Capture the cell that displays the provided text and extract its [X, Y] central coordinate. 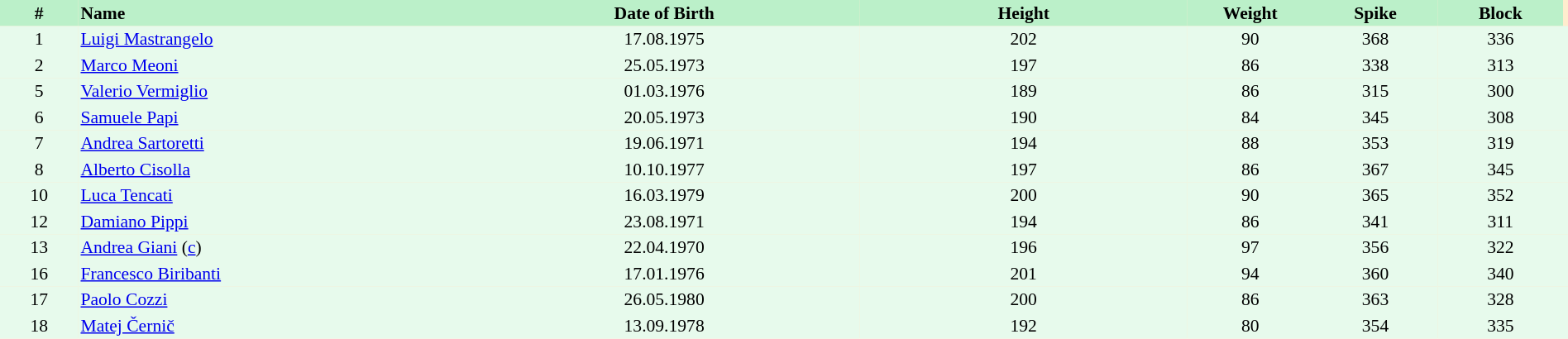
6 [39, 117]
315 [1374, 91]
319 [1500, 144]
202 [1024, 40]
328 [1500, 299]
365 [1374, 195]
7 [39, 144]
311 [1500, 222]
20.05.1973 [664, 117]
189 [1024, 91]
26.05.1980 [664, 299]
17.01.1976 [664, 274]
22.04.1970 [664, 248]
363 [1374, 299]
13 [39, 248]
12 [39, 222]
Name [273, 13]
01.03.1976 [664, 91]
18 [39, 326]
19.06.1971 [664, 144]
322 [1500, 248]
8 [39, 169]
354 [1374, 326]
17.08.1975 [664, 40]
Andrea Sartoretti [273, 144]
Block [1500, 13]
Weight [1250, 13]
336 [1500, 40]
25.05.1973 [664, 65]
Alberto Cisolla [273, 169]
367 [1374, 169]
1 [39, 40]
201 [1024, 274]
340 [1500, 274]
# [39, 13]
192 [1024, 326]
17 [39, 299]
335 [1500, 326]
16 [39, 274]
5 [39, 91]
Luca Tencati [273, 195]
Damiano Pippi [273, 222]
341 [1374, 222]
360 [1374, 274]
10.10.1977 [664, 169]
338 [1374, 65]
190 [1024, 117]
13.09.1978 [664, 326]
313 [1500, 65]
84 [1250, 117]
352 [1500, 195]
Height [1024, 13]
368 [1374, 40]
94 [1250, 274]
Spike [1374, 13]
Luigi Mastrangelo [273, 40]
308 [1500, 117]
Andrea Giani (c) [273, 248]
16.03.1979 [664, 195]
Samuele Papi [273, 117]
Date of Birth [664, 13]
97 [1250, 248]
Paolo Cozzi [273, 299]
Francesco Biribanti [273, 274]
353 [1374, 144]
196 [1024, 248]
300 [1500, 91]
Marco Meoni [273, 65]
356 [1374, 248]
23.08.1971 [664, 222]
88 [1250, 144]
Valerio Vermiglio [273, 91]
2 [39, 65]
80 [1250, 326]
10 [39, 195]
Matej Černič [273, 326]
